Search for the cell housing the specified text and yield its [X, Y] center coordinate. 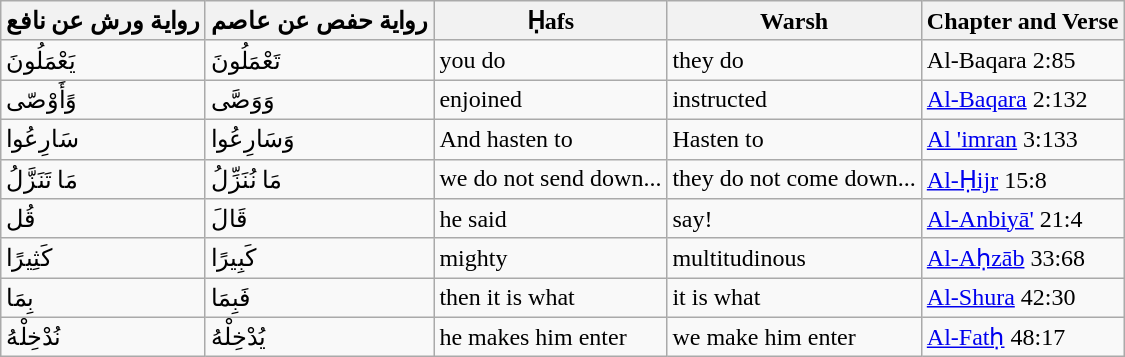
they do [794, 60]
we make him enter [794, 337]
Ḥafs [550, 21]
you do [550, 60]
Al-Baqara 2:85 [1022, 60]
Chapter and Verse [1022, 21]
كَثِيرًا [104, 258]
كَبِيرًا [320, 258]
قُل [104, 219]
say! [794, 219]
mighty [550, 258]
وَسَارِعُوا [320, 139]
مَا تَنَزَّلُ [104, 179]
فَبِمَا [320, 298]
نُدْخِلْهُ [104, 337]
رواية حفص عن عاصم [320, 21]
we do not send down... [550, 179]
instructed [794, 100]
مَا نُنَزِّلُ [320, 179]
Al-Aḥzāb 33:68 [1022, 258]
it is what [794, 298]
وًأَوْصّى [104, 100]
Al-Baqara 2:132 [1022, 100]
قَالَ [320, 219]
then it is what [550, 298]
And hasten to [550, 139]
multitudinous [794, 258]
they do not come down... [794, 179]
سَارِعُوا [104, 139]
Al 'imran 3:133 [1022, 139]
وَوَصَّى [320, 100]
يُدْخِلْهُ [320, 337]
he said [550, 219]
Warsh [794, 21]
رواية ورش عن نافع [104, 21]
بِمَا [104, 298]
Hasten to [794, 139]
enjoined [550, 100]
he makes him enter [550, 337]
Al-Shura 42:30 [1022, 298]
Al-Fatḥ 48:17 [1022, 337]
تَعْمَلُونَ [320, 60]
Al-Ḥijr 15:8 [1022, 179]
Al-Anbiyā' 21:4 [1022, 219]
يَعْمَلُونَ [104, 60]
